For the text-containing cell, return its midpoint in [x, y] coordinate format. 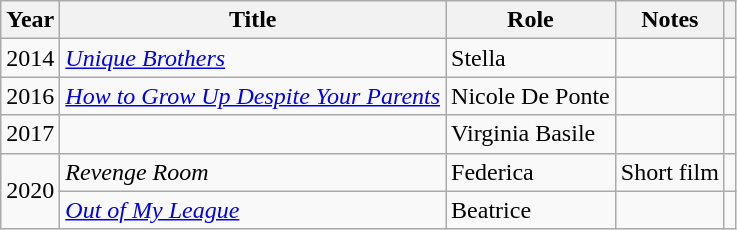
2017 [30, 134]
Notes [670, 20]
Stella [531, 58]
2016 [30, 96]
Year [30, 20]
Title [253, 20]
Unique Brothers [253, 58]
Short film [670, 172]
Role [531, 20]
2020 [30, 191]
Virginia Basile [531, 134]
Out of My League [253, 210]
Beatrice [531, 210]
Revenge Room [253, 172]
How to Grow Up Despite Your Parents [253, 96]
Nicole De Ponte [531, 96]
2014 [30, 58]
Federica [531, 172]
